Identify which cell holds the provided text, then report its (X, Y) central coordinate. 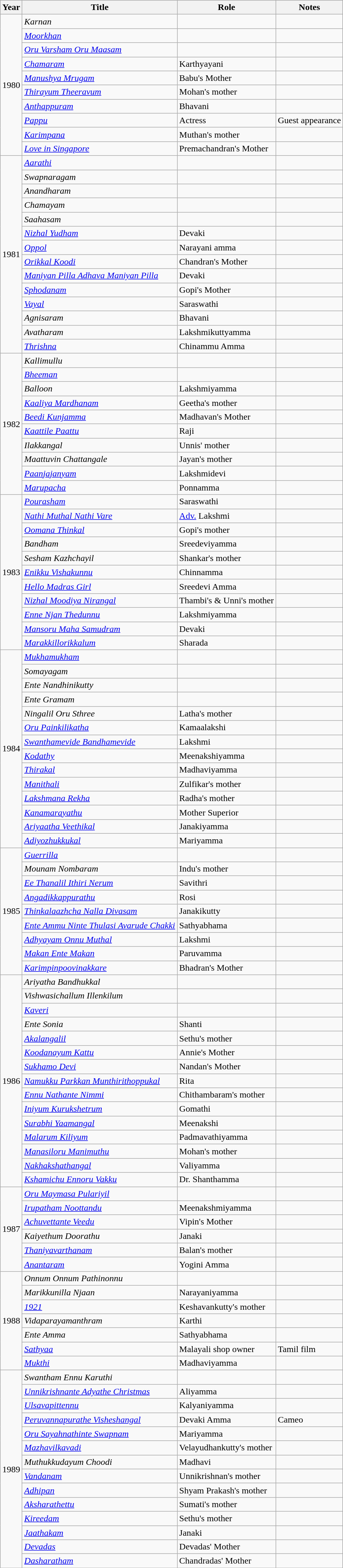
Mother Superior (226, 812)
Kshamichu Ennoru Vakku (99, 1180)
Guest appearance (310, 120)
Ente Nandhinikutty (99, 685)
Kanamarayathu (99, 812)
Love in Singapore (99, 148)
1983 (11, 572)
1921 (99, 1306)
Marakkillorikkalum (99, 643)
Thrishna (99, 346)
Thambi's & Unni's mother (226, 600)
Oru Painkilikatha (99, 728)
Adv. Lakshmi (226, 516)
Ente Gramam (99, 699)
Hello Madras Girl (99, 586)
Manasiloru Manimuthu (99, 1151)
Keshavankutty's mother (226, 1306)
Raji (226, 431)
Geetha's mother (226, 403)
Title (99, 7)
Balloon (99, 388)
Anantaram (99, 1264)
Anandharam (99, 191)
Manushya Mrugam (99, 78)
Oomana Thinkal (99, 530)
Somayagam (99, 671)
Ente Sonia (99, 1024)
Mukhamukham (99, 657)
Aksharathettu (99, 1504)
1980 (11, 85)
Chinnamma (226, 572)
Mounam Nombaram (99, 869)
1989 (11, 1469)
Mazhavilkavadi (99, 1448)
Shankar's mother (226, 558)
Vandanam (99, 1476)
Koodanayum Kattu (99, 1052)
Annie's Mother (226, 1052)
Ulsavapittennu (99, 1405)
Muthan's mother (226, 134)
Avatharam (99, 332)
Meenakshmiyamma (226, 1208)
Vishwasichallum Illenkilum (99, 996)
Orikkal Koodi (99, 262)
Kamaalakshi (226, 728)
Nandan's Mother (226, 1066)
Saahasam (99, 219)
Iniyum Kurukshetrum (99, 1109)
1986 (11, 1080)
Marupacha (99, 488)
Aliyamma (226, 1391)
1985 (11, 911)
Oru Varsham Oru Maasam (99, 50)
Janakikutty (226, 911)
Chamayam (99, 205)
Pourasham (99, 502)
Vayal (99, 304)
Karimpana (99, 134)
Latha's mother (226, 714)
Sukhamo Devi (99, 1066)
Ningalil Oru Sthree (99, 714)
Thirakal (99, 770)
1988 (11, 1321)
Mansoru Maha Samudram (99, 629)
Surabhi Yaamangal (99, 1123)
Meenakshi (226, 1123)
Ee Thanalil Ithiri Nerum (99, 883)
Sesham Kazhchayil (99, 558)
Unnikrishnan's mother (226, 1476)
Ennu Nathante Nimmi (99, 1095)
Oppol (99, 247)
Manithali (99, 784)
Makan Ente Makan (99, 954)
Nathi Muthal Nathi Vare (99, 516)
Madhavan's Mother (226, 417)
Devadas (99, 1547)
Pappu (99, 120)
Muthukkudayum Choodi (99, 1462)
Ente Amma (99, 1335)
Peruvannapurathe Visheshangal (99, 1420)
1982 (11, 424)
Oru Sayahnathinte Swapnam (99, 1434)
Angadikkappurathu (99, 897)
Guerrilla (99, 854)
Kodathy (99, 756)
Bhadran's Mother (226, 968)
Nizhal Moodiya Nirangal (99, 600)
1984 (11, 749)
Unnis' mother (226, 445)
Ilakkangal (99, 445)
Chithambaram's mother (226, 1095)
Nakhakshathangal (99, 1165)
Adhyayam Onnu Muthal (99, 939)
Swapnaragam (99, 177)
Ponnamma (226, 488)
Oru Maymasa Pulariyil (99, 1194)
Unnikrishnante Adyathe Christmas (99, 1391)
Malayali shop owner (226, 1349)
Radha's mother (226, 798)
Aarathi (99, 163)
Sumati's mother (226, 1504)
Kalyaniyamma (226, 1405)
Agnisaram (99, 318)
Malarum Kiliyum (99, 1137)
Nizhal Yudham (99, 233)
Maniyan Pilla Adhava Maniyan Pilla (99, 276)
Sharada (226, 643)
Lakshmikuttyamma (226, 332)
Dr. Shanthamma (226, 1180)
Devaki Amma (226, 1420)
Ente Ammu Ninte Thulasi Avarude Chakki (99, 925)
Notes (310, 7)
1981 (11, 255)
Zulfikar's mother (226, 784)
Onnum Onnum Pathinonnu (99, 1278)
Kaattile Paattu (99, 431)
Dasharatham (99, 1561)
Jaathakam (99, 1533)
Achuvettante Veedu (99, 1222)
Vipin's Mother (226, 1222)
Paanjajanyam (99, 473)
Gomathi (226, 1109)
Kaiyethum Doorathu (99, 1236)
Bheeman (99, 374)
Chandran's Mother (226, 262)
Actress (226, 120)
Year (11, 7)
Adiyozhukkukal (99, 840)
Chamaram (99, 64)
Sreedeviyamma (226, 544)
1987 (11, 1229)
Babu's Mother (226, 78)
Karthi (226, 1321)
Velayudhankutty's mother (226, 1448)
Jayan's mother (226, 459)
Enikku Vishakunnu (99, 572)
Thinkalaazhcha Nalla Divasam (99, 911)
Enne Njan Thedunnu (99, 614)
Chandradas' Mother (226, 1561)
Devadas' Mother (226, 1547)
Namukku Parkkan Munthirithoppukal (99, 1081)
Lakshmana Rekha (99, 798)
Sreedevi Amma (226, 586)
Kaveri (99, 1010)
Sathyaa (99, 1349)
Balan's mother (226, 1250)
Shyam Prakash's mother (226, 1490)
Shanti (226, 1024)
Irupatham Noottandu (99, 1208)
Adhipan (99, 1490)
Sphodanam (99, 290)
Narayani amma (226, 247)
Karnan (99, 22)
Bandham (99, 544)
Madhavi (226, 1462)
Premachandran's Mother (226, 148)
Thirayum Theeravum (99, 92)
Tamil film (310, 1349)
Maattuvin Chattangale (99, 459)
Valiyamma (226, 1165)
Akalangalil (99, 1038)
Paruvamma (226, 954)
Thaniyavarthanam (99, 1250)
Savithri (226, 883)
Meenakshiyamma (226, 756)
Karimpinpoovinakkare (99, 968)
Rosi (226, 897)
Kallimullu (99, 360)
Ariyaatha Veethikal (99, 826)
Padmavathiyamma (226, 1137)
Beedi Kunjamma (99, 417)
Narayaniyamma (226, 1292)
Moorkhan (99, 36)
Swantham Ennu Karuthi (99, 1377)
Ariyatha Bandhukkal (99, 982)
Role (226, 7)
Vidaparayamanthram (99, 1321)
Yogini Amma (226, 1264)
Kaaliya Mardhanam (99, 403)
Karthyayani (226, 64)
Mukthi (99, 1363)
Swanthamevide Bandhamevide (99, 742)
Janakiyamma (226, 826)
Chinammu Amma (226, 346)
Kireedam (99, 1518)
Lakshmidevi (226, 473)
Anthappuram (99, 106)
Gopi's mother (226, 530)
Marikkunilla Njaan (99, 1292)
Gopi's Mother (226, 290)
Cameo (310, 1420)
Rita (226, 1081)
Indu's mother (226, 869)
